Return [x, y] of the center of cell containing provided text 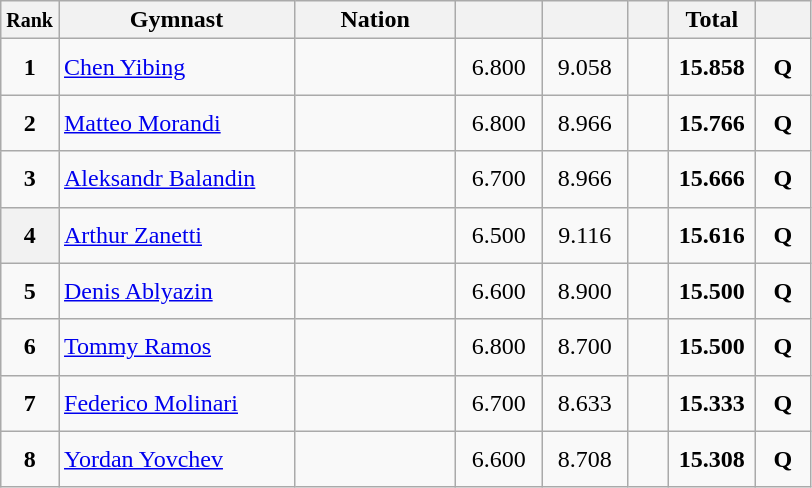
7 [30, 403]
8.700 [585, 347]
15.766 [712, 123]
4 [30, 235]
Denis Ablyazin [176, 291]
Rank [30, 20]
15.333 [712, 403]
1 [30, 67]
8.633 [585, 403]
Federico Molinari [176, 403]
Matteo Morandi [176, 123]
15.616 [712, 235]
5 [30, 291]
9.116 [585, 235]
Chen Yibing [176, 67]
Arthur Zanetti [176, 235]
Nation [376, 20]
9.058 [585, 67]
Tommy Ramos [176, 347]
3 [30, 179]
15.666 [712, 179]
6 [30, 347]
15.308 [712, 459]
Yordan Yovchev [176, 459]
Gymnast [176, 20]
2 [30, 123]
15.858 [712, 67]
Total [712, 20]
Aleksandr Balandin [176, 179]
8 [30, 459]
6.500 [499, 235]
8.708 [585, 459]
8.900 [585, 291]
